Return the [x, y] coordinate for the center point of the cell that contains the specified text.  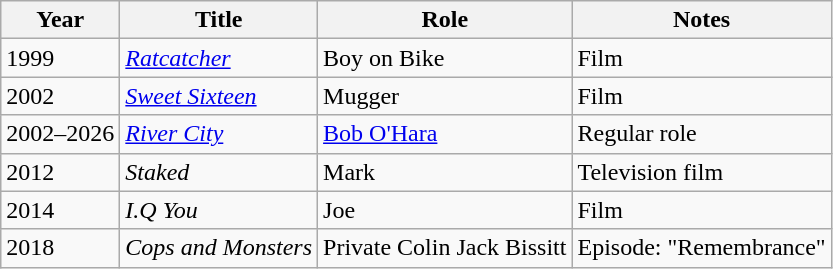
Joe [445, 210]
Notes [702, 20]
Sweet Sixteen [219, 96]
Private Colin Jack Bissitt [445, 248]
2002–2026 [60, 134]
Mugger [445, 96]
Episode: "Remembrance" [702, 248]
Title [219, 20]
Regular role [702, 134]
Staked [219, 172]
2014 [60, 210]
I.Q You [219, 210]
Cops and Monsters [219, 248]
Role [445, 20]
Boy on Bike [445, 58]
1999 [60, 58]
Television film [702, 172]
River City [219, 134]
Ratcatcher [219, 58]
2018 [60, 248]
2002 [60, 96]
2012 [60, 172]
Bob O'Hara [445, 134]
Mark [445, 172]
Year [60, 20]
